Search for the cell housing the specified text and yield its (X, Y) center coordinate. 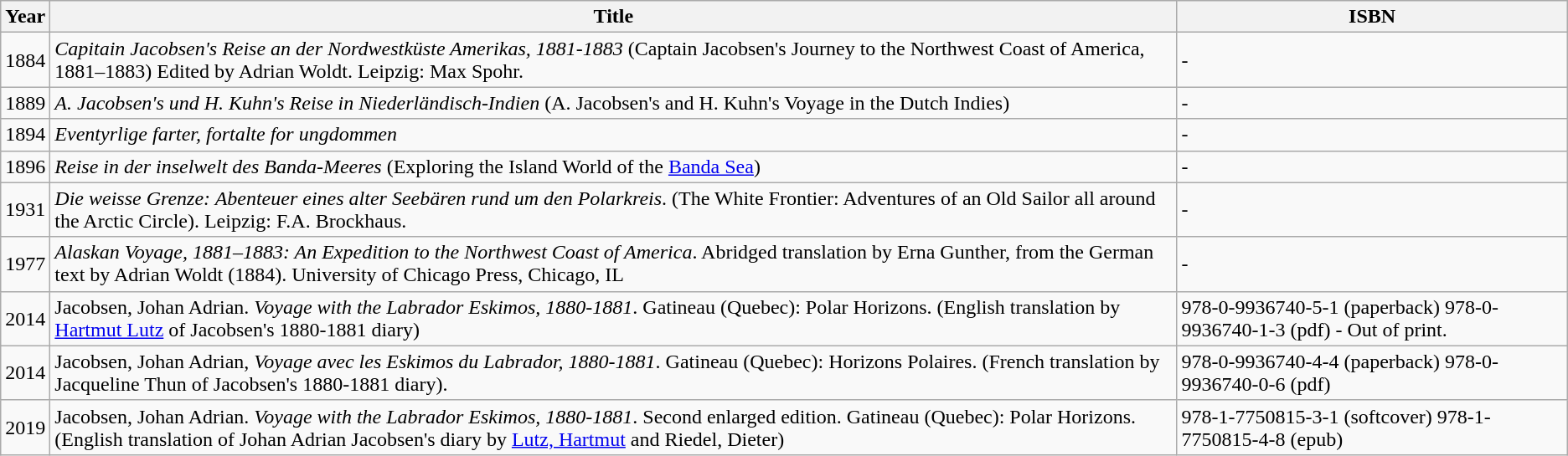
1931 (25, 209)
2019 (25, 427)
Year (25, 17)
1896 (25, 167)
Eventyrlige farter, fortalte for ungdommen (613, 135)
978-1-7750815-3-1 (softcover) 978-1-7750815-4-8 (epub) (1372, 427)
1977 (25, 264)
1889 (25, 103)
978-0-9936740-4-4 (paperback) 978-0-9936740-0-6 (pdf) (1372, 373)
Reise in der inselwelt des Banda-Meeres (Exploring the Island World of the Banda Sea) (613, 167)
1884 (25, 60)
978-0-9936740-5-1 (paperback) 978-0-9936740-1-3 (pdf) - Out of print. (1372, 318)
Title (613, 17)
A. Jacobsen's und H. Kuhn's Reise in Niederländisch-Indien (A. Jacobsen's and H. Kuhn's Voyage in the Dutch Indies) (613, 103)
1894 (25, 135)
ISBN (1372, 17)
